Provide the (X, Y) coordinate of the cell's center where the given text is located.  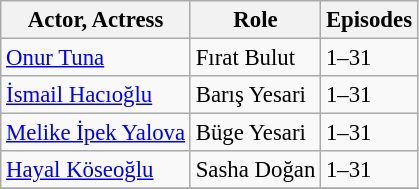
Role (255, 20)
Actor, Actress (96, 20)
İsmail Hacıoğlu (96, 95)
Melike İpek Yalova (96, 133)
Büge Yesari (255, 133)
Episodes (370, 20)
Onur Tuna (96, 58)
Fırat Bulut (255, 58)
Sasha Doğan (255, 170)
Barış Yesari (255, 95)
Hayal Köseoğlu (96, 170)
